Detect which cell encompasses the target text, then output its [x, y] center coordinate. 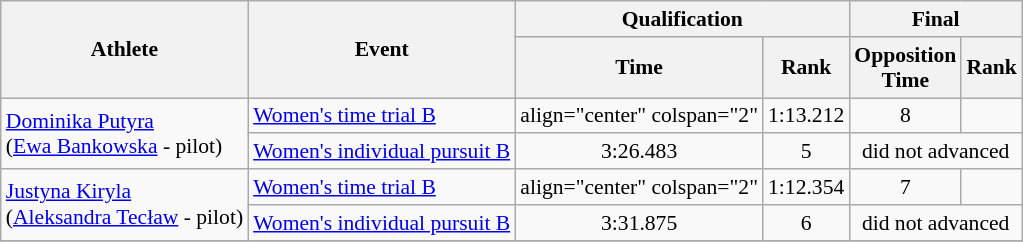
Time [639, 68]
Justyna Kiryla(Aleksandra Tecław - pilot) [124, 204]
3:31.875 [639, 223]
1:13.212 [806, 116]
1:12.354 [806, 187]
OppositionTime [905, 68]
Qualification [682, 19]
Dominika Putyra(Ewa Bankowska - pilot) [124, 134]
Athlete [124, 50]
Event [382, 50]
5 [806, 152]
Final [936, 19]
8 [905, 116]
7 [905, 187]
3:26.483 [639, 152]
6 [806, 223]
